Provide the (x, y) coordinate of the cell's center where the given text is located.  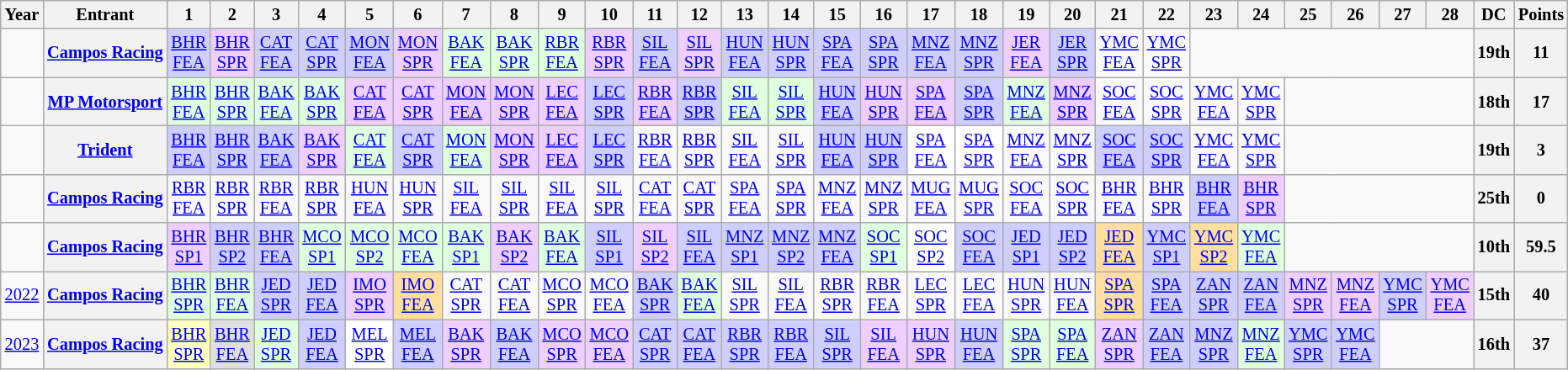
20 (1072, 14)
2 (232, 14)
23 (1214, 14)
25 (1308, 14)
IMOSPR (370, 295)
MUGFEA (931, 198)
MUGSPR (978, 198)
BAKSP2 (513, 247)
8 (513, 14)
Trident (104, 150)
SILSP2 (655, 247)
2022 (22, 295)
14 (791, 14)
MP Motorsport (104, 102)
59.5 (1541, 247)
MNZSP2 (791, 247)
16th (1494, 344)
Entrant (104, 14)
13 (744, 14)
22 (1167, 14)
DC (1494, 14)
JEDSP1 (1027, 247)
28 (1450, 14)
10 (609, 14)
40 (1541, 295)
2023 (22, 344)
10th (1494, 247)
BAKSP1 (466, 247)
16 (884, 14)
SILSP1 (609, 247)
9 (562, 14)
MCOSP1 (322, 247)
MCOSP2 (370, 247)
1 (189, 14)
Points (1541, 14)
YMCSP1 (1167, 247)
7 (466, 14)
37 (1541, 344)
24 (1261, 14)
MNZSP1 (744, 247)
26 (1355, 14)
MELFEA (417, 344)
12 (700, 14)
5 (370, 14)
6 (417, 14)
YMCSP2 (1214, 247)
4 (322, 14)
Year (22, 14)
0 (1541, 198)
JERFEA (1027, 53)
18th (1494, 102)
BHRSP1 (189, 247)
JERSPR (1072, 53)
15 (837, 14)
BHRSP2 (232, 247)
18 (978, 14)
IMOFEA (417, 295)
21 (1119, 14)
19 (1027, 14)
SOCSP2 (931, 247)
15th (1494, 295)
MELSPR (370, 344)
JEDSP2 (1072, 247)
25th (1494, 198)
27 (1402, 14)
SOCSP1 (884, 247)
